Return the [x, y] coordinate for the center point of the cell that contains the specified text.  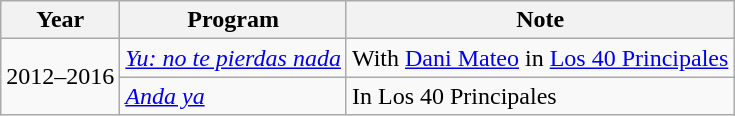
With Dani Mateo in Los 40 Principales [540, 58]
In Los 40 Principales [540, 96]
Year [60, 20]
Yu: no te pierdas nada [234, 58]
Note [540, 20]
2012–2016 [60, 77]
Anda ya [234, 96]
Program [234, 20]
